Provide the [x, y] coordinate of the cell's center where the given text is located.  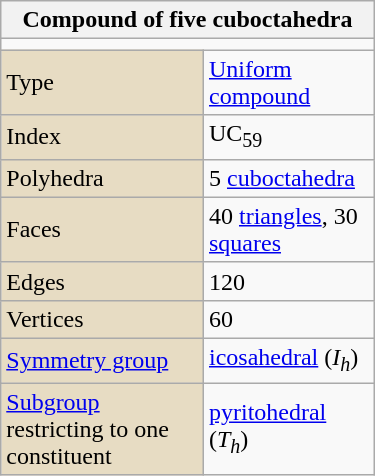
Uniform compound [288, 82]
Polyhedra [102, 178]
Vertices [102, 319]
icosahedral (Ih) [288, 361]
Type [102, 82]
pyritohedral (Th) [288, 429]
120 [288, 281]
Index [102, 137]
Subgroup restricting to one constituent [102, 429]
Symmetry group [102, 361]
UC59 [288, 137]
40 triangles, 30 squares [288, 230]
60 [288, 319]
Compound of five cuboctahedra [188, 20]
5 cuboctahedra [288, 178]
Faces [102, 230]
Edges [102, 281]
